Detect which cell encompasses the target text, then output its [x, y] center coordinate. 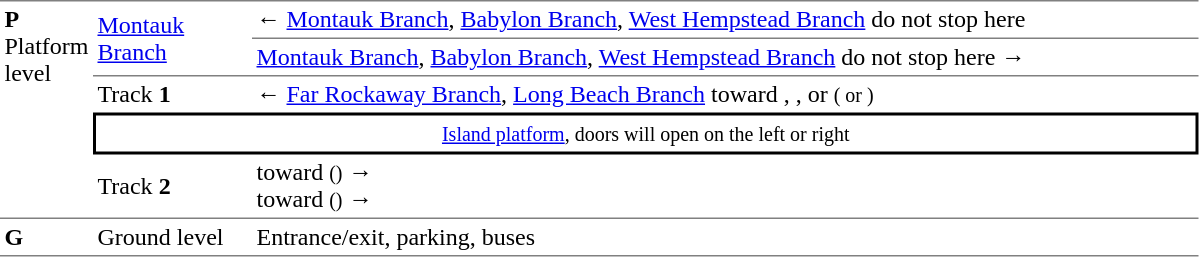
Island platform, doors will open on the left or right [646, 133]
Track 1 [172, 94]
Entrance/exit, parking, buses [725, 238]
G [46, 238]
Ground level [172, 238]
PPlatform level [46, 110]
← Montauk Branch, Babylon Branch, West Hempstead Branch do not stop here [725, 20]
Track 2 [172, 186]
Montauk Branch, Babylon Branch, West Hempstead Branch do not stop here → [725, 58]
MontaukBranch [172, 38]
toward () → toward () → [725, 186]
← Far Rockaway Branch, Long Beach Branch toward , , or ( or ) [725, 94]
